Pinpoint the cell where the given text exists, returning its (X, Y) midpoint coordinate. 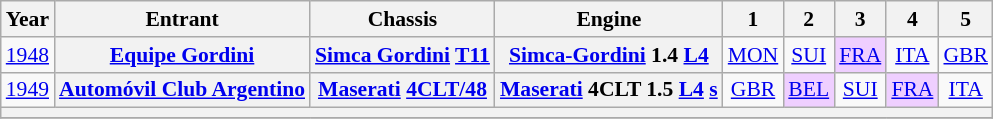
MON (754, 55)
Maserati 4CLT/48 (402, 90)
1948 (28, 55)
Year (28, 19)
Chassis (402, 19)
5 (966, 19)
4 (912, 19)
Maserati 4CLT 1.5 L4 s (609, 90)
2 (808, 19)
1 (754, 19)
Simca Gordini T11 (402, 55)
Engine (609, 19)
BEL (808, 90)
Entrant (182, 19)
Simca-Gordini 1.4 L4 (609, 55)
3 (860, 19)
Equipe Gordini (182, 55)
Automóvil Club Argentino (182, 90)
1949 (28, 90)
